Determine the [X, Y] coordinate at the center of the cell enclosing the given text.  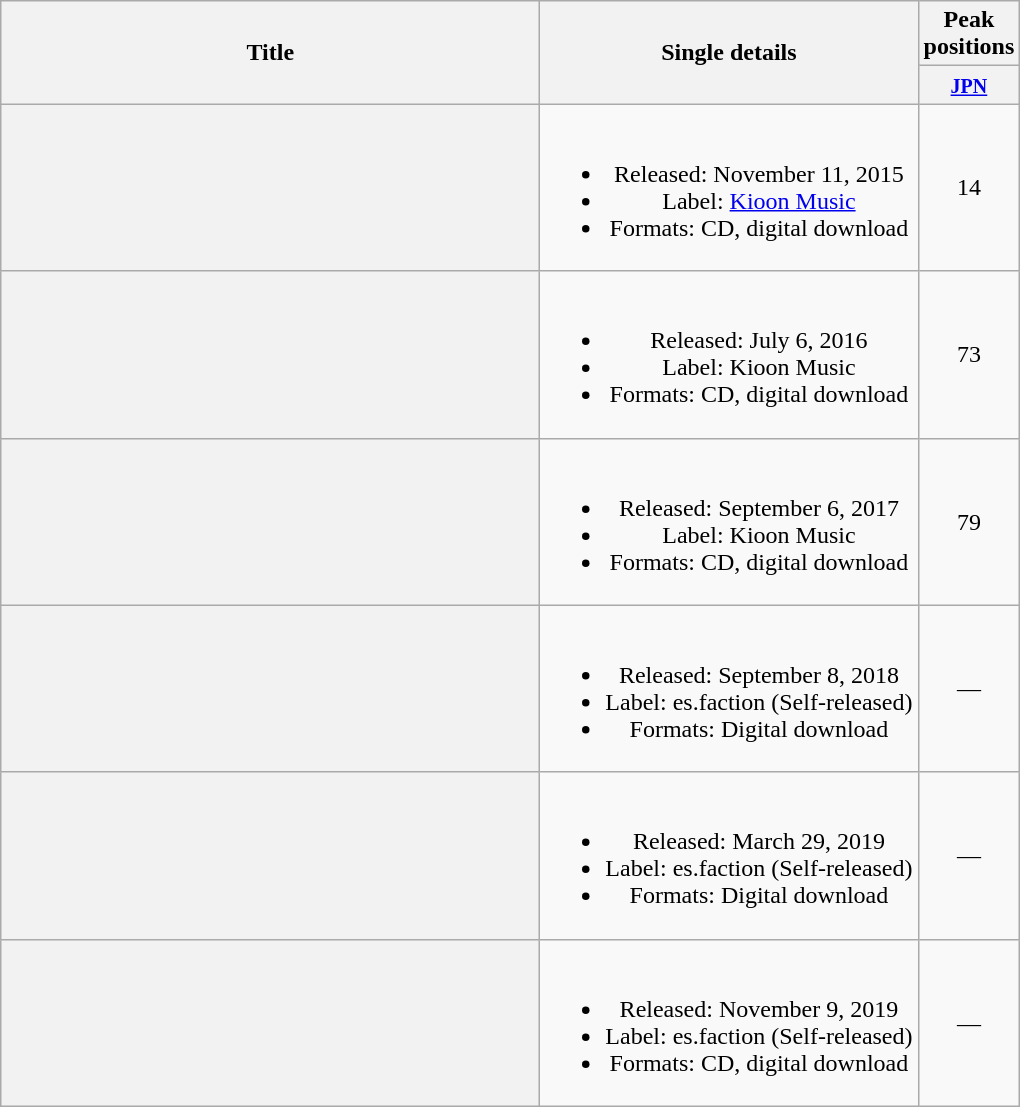
Single details [729, 52]
Released: September 8, 2018 Label: es.faction (Self-released)Formats: Digital download [729, 688]
73 [969, 354]
14 [969, 188]
Released: July 6, 2016 Label: Kioon MusicFormats: CD, digital download [729, 354]
Released: November 9, 2019 Label: es.faction (Self-released)Formats: CD, digital download [729, 1022]
Peak positions [969, 34]
JPN [969, 85]
Title [270, 52]
Released: September 6, 2017 Label: Kioon MusicFormats: CD, digital download [729, 522]
Released: March 29, 2019 Label: es.faction (Self-released)Formats: Digital download [729, 856]
79 [969, 522]
Released: November 11, 2015 Label: Kioon MusicFormats: CD, digital download [729, 188]
